Search for the cell housing the specified text and yield its [x, y] center coordinate. 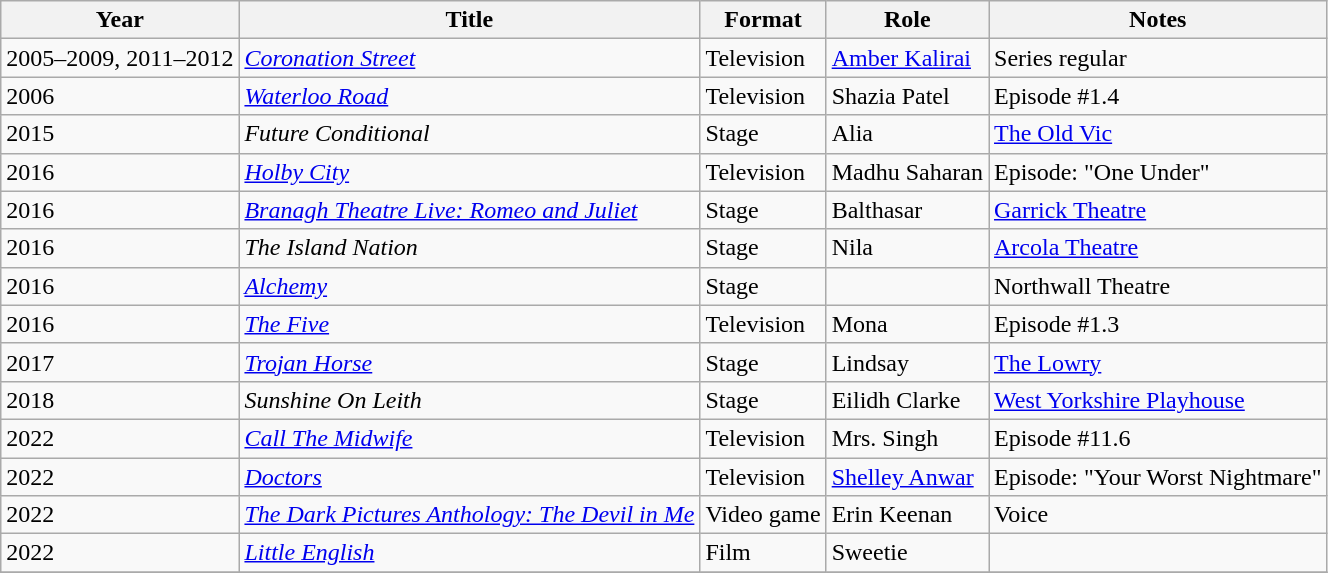
Series regular [1158, 58]
Trojan Horse [470, 362]
Episode: "Your Worst Nightmare" [1158, 477]
Little English [470, 553]
Coronation Street [470, 58]
Holby City [470, 172]
Madhu Saharan [907, 172]
Eilidh Clarke [907, 400]
West Yorkshire Playhouse [1158, 400]
The Lowry [1158, 362]
Waterloo Road [470, 96]
Year [120, 20]
Role [907, 20]
2005–2009, 2011–2012 [120, 58]
Sweetie [907, 553]
Format [763, 20]
Northwall Theatre [1158, 286]
Doctors [470, 477]
Nila [907, 248]
Future Conditional [470, 134]
Amber Kalirai [907, 58]
2017 [120, 362]
Alia [907, 134]
Lindsay [907, 362]
Video game [763, 515]
2015 [120, 134]
The Old Vic [1158, 134]
Film [763, 553]
Branagh Theatre Live: Romeo and Juliet [470, 210]
Voice [1158, 515]
Title [470, 20]
Episode: "One Under" [1158, 172]
Arcola Theatre [1158, 248]
Sunshine On Leith [470, 400]
Shelley Anwar [907, 477]
Episode #1.4 [1158, 96]
The Island Nation [470, 248]
The Five [470, 324]
2006 [120, 96]
Alchemy [470, 286]
Mrs. Singh [907, 438]
Balthasar [907, 210]
Mona [907, 324]
Notes [1158, 20]
Erin Keenan [907, 515]
The Dark Pictures Anthology: The Devil in Me [470, 515]
Call The Midwife [470, 438]
Shazia Patel [907, 96]
Garrick Theatre [1158, 210]
2018 [120, 400]
Episode #1.3 [1158, 324]
Episode #11.6 [1158, 438]
